Detect which cell encompasses the target text, then output its (X, Y) center coordinate. 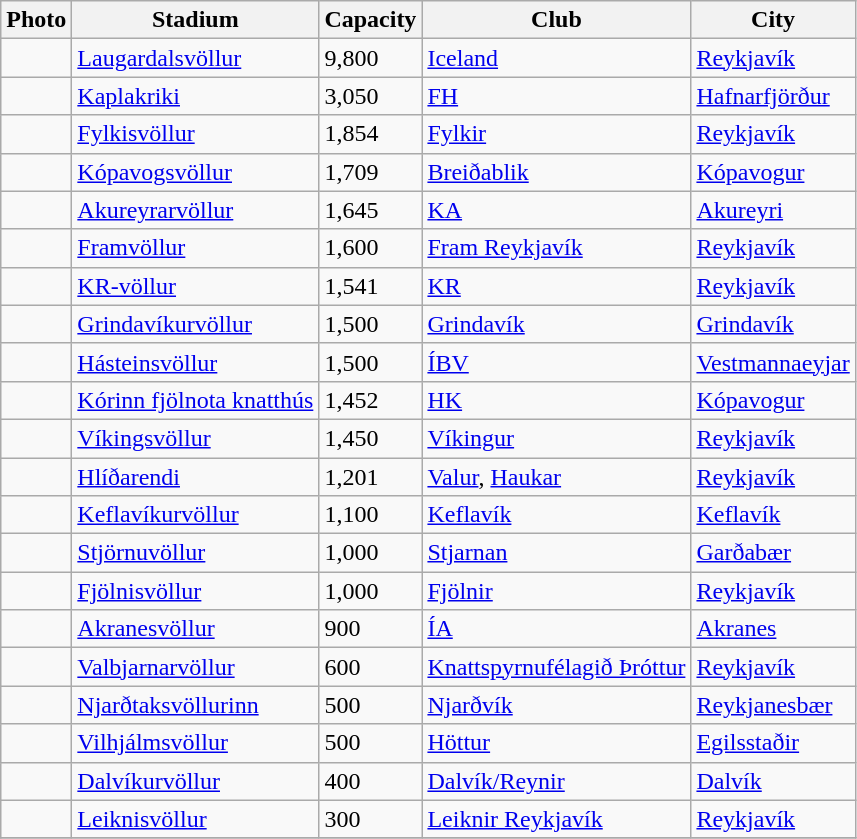
Akureyrarvöllur (196, 210)
Akranesvöllur (196, 629)
Stjarnan (556, 553)
1,201 (370, 477)
Dalvíkurvöllur (196, 781)
Capacity (370, 20)
Víkingsvöllur (196, 438)
1,854 (370, 134)
KR (556, 286)
Valbjarnarvöllur (196, 667)
Leiknir Reykjavík (556, 819)
Fram Reykjavík (556, 248)
Höttur (556, 743)
900 (370, 629)
Breiðablik (556, 172)
1,100 (370, 515)
Stadium (196, 20)
Dalvík/Reynir (556, 781)
Knattspyrnufélagið Þróttur (556, 667)
Vilhjálmsvöllur (196, 743)
600 (370, 667)
Valur, Haukar (556, 477)
Dalvík (773, 781)
Framvöllur (196, 248)
Akureyri (773, 210)
1,645 (370, 210)
Kópavogsvöllur (196, 172)
1,709 (370, 172)
Fjölnisvöllur (196, 591)
KR-völlur (196, 286)
ÍA (556, 629)
1,452 (370, 400)
KA (556, 210)
Njarðtaksvöllurinn (196, 705)
Fylkisvöllur (196, 134)
Kaplakriki (196, 96)
Iceland (556, 58)
Fylkir (556, 134)
Víkingur (556, 438)
1,541 (370, 286)
Photo (36, 20)
Njarðvík (556, 705)
Garðabær (773, 553)
1,600 (370, 248)
Reykjanesbær (773, 705)
Leiknisvöllur (196, 819)
Stjörnuvöllur (196, 553)
300 (370, 819)
Hásteinsvöllur (196, 362)
FH (556, 96)
400 (370, 781)
Club (556, 20)
Kórinn fjölnota knatthús (196, 400)
Fjölnir (556, 591)
3,050 (370, 96)
1,450 (370, 438)
Akranes (773, 629)
Egilsstaðir (773, 743)
Keflavíkurvöllur (196, 515)
Hlíðarendi (196, 477)
City (773, 20)
Laugardalsvöllur (196, 58)
Hafnarfjörður (773, 96)
9,800 (370, 58)
HK (556, 400)
ÍBV (556, 362)
Vestmannaeyjar (773, 362)
Grindavíkurvöllur (196, 324)
